Identify which cell holds the provided text, then report its [X, Y] central coordinate. 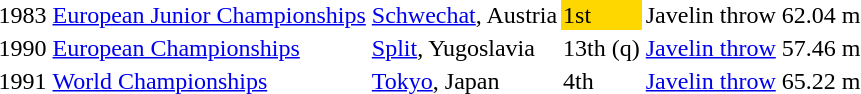
European Junior Championships [209, 15]
13th (q) [602, 48]
1st [602, 15]
Schwechat, Austria [464, 15]
European Championships [209, 48]
Split, Yugoslavia [464, 48]
